Capture the cell that displays the provided text and extract its (X, Y) central coordinate. 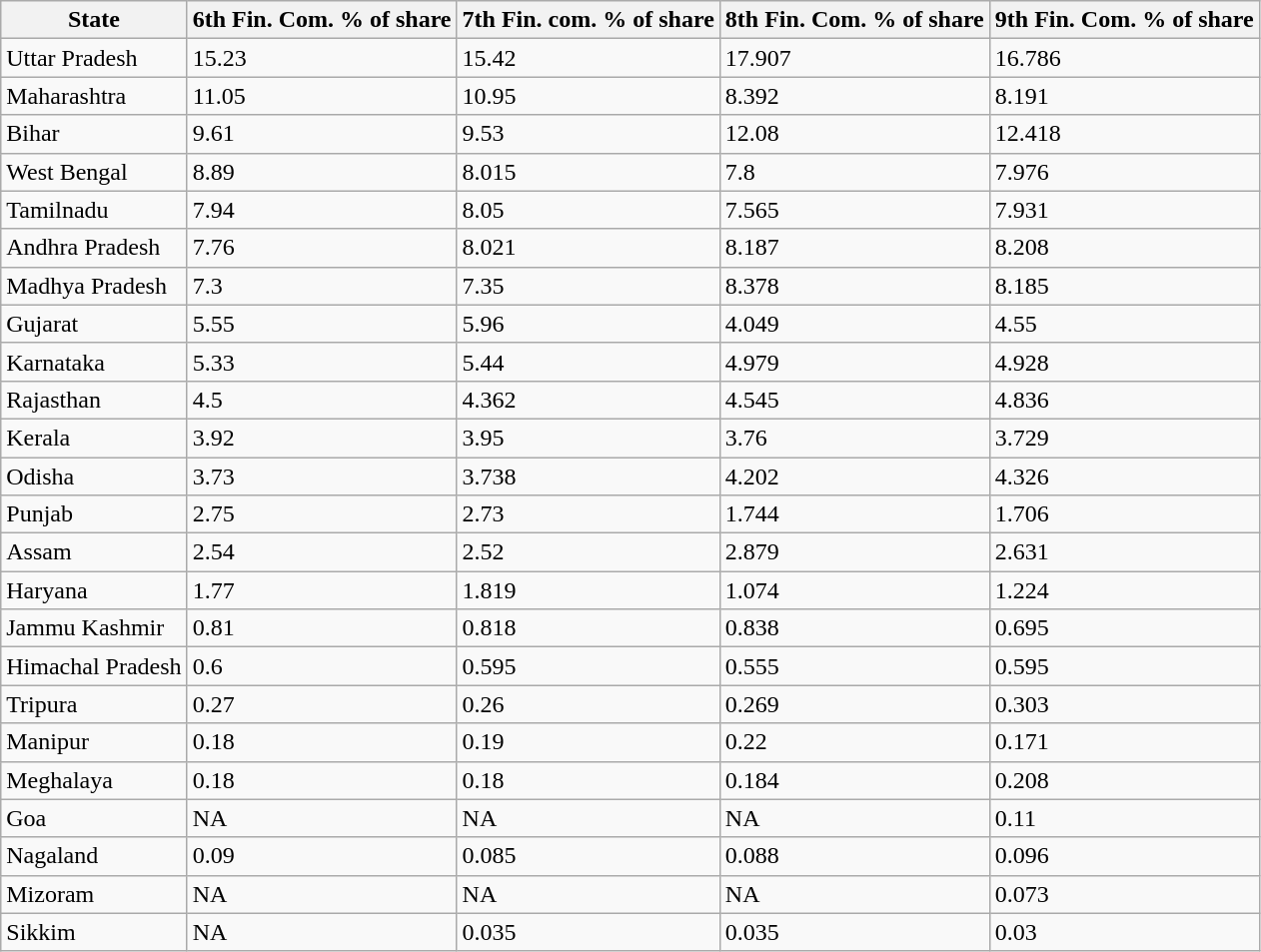
4.202 (854, 476)
State (94, 20)
Karnataka (94, 362)
10.95 (588, 96)
Jammu Kashmir (94, 628)
1.074 (854, 590)
2.75 (322, 514)
0.19 (588, 742)
Odisha (94, 476)
3.73 (322, 476)
Mizoram (94, 894)
7.35 (588, 286)
Maharashtra (94, 96)
2.631 (1124, 552)
3.95 (588, 438)
11.05 (322, 96)
8.05 (588, 210)
0.085 (588, 856)
0.269 (854, 704)
3.76 (854, 438)
9.53 (588, 134)
0.088 (854, 856)
0.171 (1124, 742)
1.744 (854, 514)
9th Fin. Com. % of share (1124, 20)
4.049 (854, 324)
8.378 (854, 286)
0.184 (854, 780)
5.96 (588, 324)
8.208 (1124, 248)
0.81 (322, 628)
2.52 (588, 552)
7.3 (322, 286)
0.073 (1124, 894)
4.362 (588, 400)
3.738 (588, 476)
Tamilnadu (94, 210)
5.55 (322, 324)
2.54 (322, 552)
15.23 (322, 58)
0.27 (322, 704)
3.92 (322, 438)
1.819 (588, 590)
8.185 (1124, 286)
6th Fin. Com. % of share (322, 20)
Tripura (94, 704)
12.08 (854, 134)
2.879 (854, 552)
4.5 (322, 400)
4.979 (854, 362)
8th Fin. Com. % of share (854, 20)
0.555 (854, 666)
7.94 (322, 210)
0.303 (1124, 704)
0.208 (1124, 780)
8.191 (1124, 96)
16.786 (1124, 58)
17.907 (854, 58)
7.931 (1124, 210)
8.187 (854, 248)
8.015 (588, 172)
1.224 (1124, 590)
9.61 (322, 134)
8.89 (322, 172)
Gujarat (94, 324)
1.77 (322, 590)
Madhya Pradesh (94, 286)
4.545 (854, 400)
3.729 (1124, 438)
West Bengal (94, 172)
Punjab (94, 514)
0.096 (1124, 856)
7th Fin. com. % of share (588, 20)
0.03 (1124, 932)
Manipur (94, 742)
0.818 (588, 628)
7.76 (322, 248)
4.326 (1124, 476)
Goa (94, 818)
15.42 (588, 58)
4.928 (1124, 362)
Nagaland (94, 856)
Andhra Pradesh (94, 248)
8.392 (854, 96)
4.55 (1124, 324)
Sikkim (94, 932)
0.838 (854, 628)
4.836 (1124, 400)
0.11 (1124, 818)
7.565 (854, 210)
0.26 (588, 704)
0.22 (854, 742)
Bihar (94, 134)
0.695 (1124, 628)
7.8 (854, 172)
5.33 (322, 362)
12.418 (1124, 134)
1.706 (1124, 514)
5.44 (588, 362)
Kerala (94, 438)
7.976 (1124, 172)
2.73 (588, 514)
8.021 (588, 248)
Meghalaya (94, 780)
0.6 (322, 666)
Rajasthan (94, 400)
Himachal Pradesh (94, 666)
Uttar Pradesh (94, 58)
Haryana (94, 590)
Assam (94, 552)
0.09 (322, 856)
